Find where the given text appears and provide that cell's center as (X, Y) coordinate. 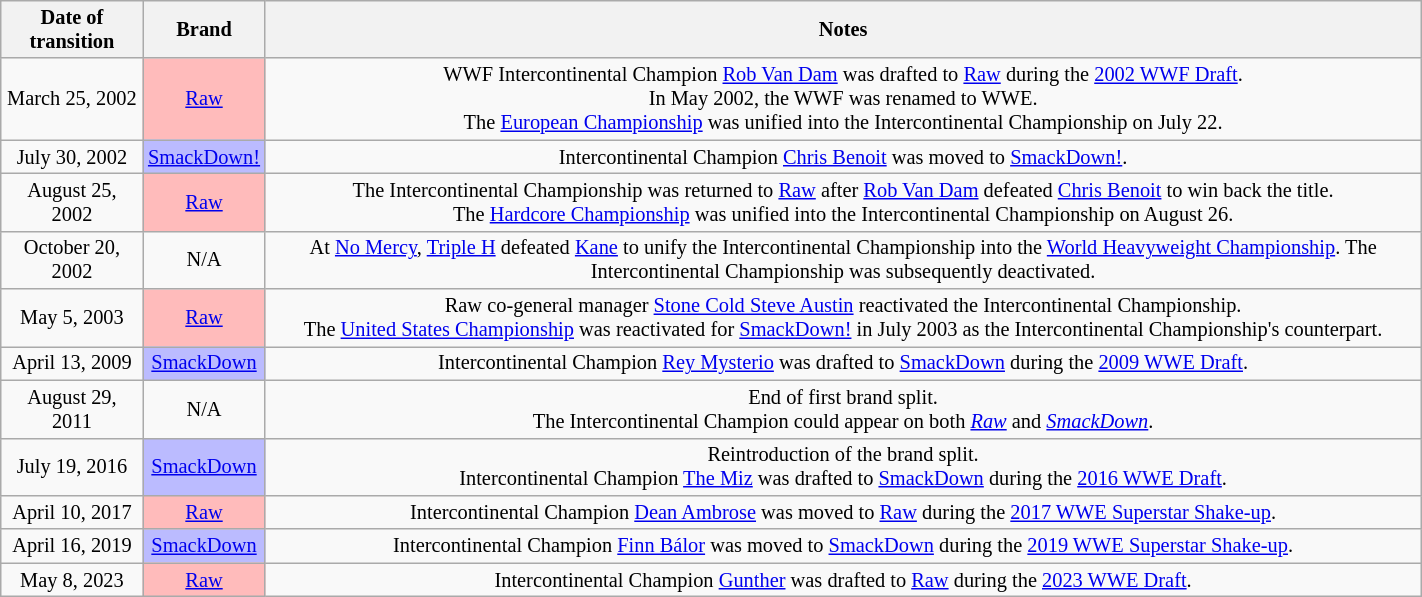
Intercontinental Champion Chris Benoit was moved to SmackDown!. (843, 157)
Date of transition (72, 29)
April 16, 2019 (72, 546)
August 25, 2002 (72, 202)
Brand (204, 29)
August 29, 2011 (72, 409)
July 30, 2002 (72, 157)
Intercontinental Champion Finn Bálor was moved to SmackDown during the 2019 WWE Superstar Shake-up. (843, 546)
End of first brand split.The Intercontinental Champion could appear on both Raw and SmackDown. (843, 409)
May 5, 2003 (72, 318)
Intercontinental Champion Gunther was drafted to Raw during the 2023 WWE Draft. (843, 580)
March 25, 2002 (72, 99)
Intercontinental Champion Rey Mysterio was drafted to SmackDown during the 2009 WWE Draft. (843, 363)
May 8, 2023 (72, 580)
April 10, 2017 (72, 512)
Notes (843, 29)
July 19, 2016 (72, 467)
April 13, 2009 (72, 363)
Reintroduction of the brand split.Intercontinental Champion The Miz was drafted to SmackDown during the 2016 WWE Draft. (843, 467)
SmackDown! (204, 157)
Intercontinental Champion Dean Ambrose was moved to Raw during the 2017 WWE Superstar Shake-up. (843, 512)
October 20, 2002 (72, 260)
